Identify which cell holds the provided text, then report its [x, y] central coordinate. 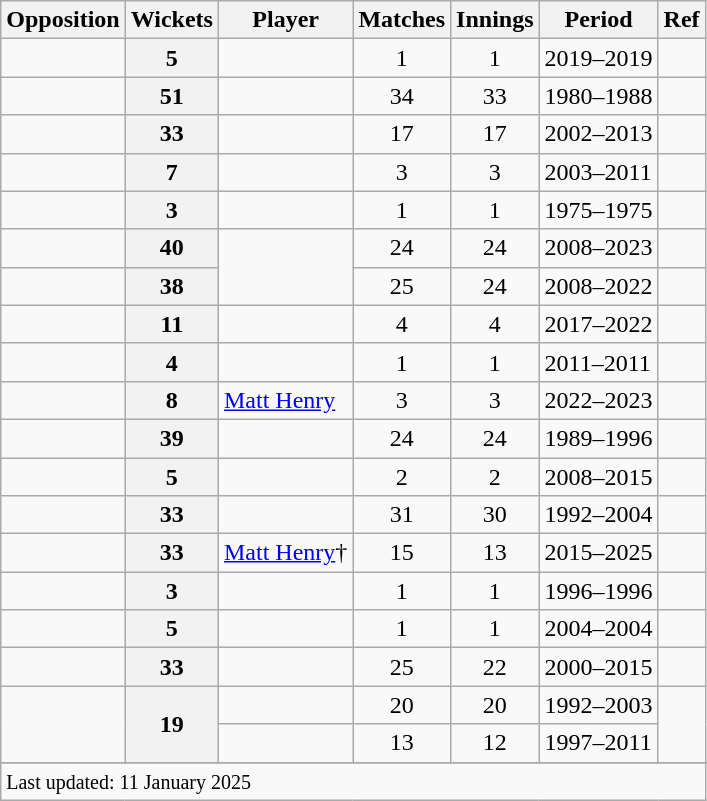
31 [402, 515]
1997–2011 [598, 743]
40 [172, 248]
2019–2019 [598, 58]
2008–2023 [598, 248]
2008–2022 [598, 286]
30 [495, 515]
1992–2004 [598, 515]
1996–1996 [598, 591]
19 [172, 724]
Ref [682, 20]
34 [402, 96]
Period [598, 20]
2017–2022 [598, 324]
Opposition [63, 20]
2000–2015 [598, 667]
1992–2003 [598, 705]
7 [172, 172]
1980–1988 [598, 96]
Matt Henry† [285, 553]
Innings [495, 20]
22 [495, 667]
38 [172, 286]
2003–2011 [598, 172]
15 [402, 553]
Wickets [172, 20]
2002–2013 [598, 134]
12 [495, 743]
1975–1975 [598, 210]
39 [172, 438]
Matt Henry [285, 400]
8 [172, 400]
Last updated: 11 January 2025 [353, 781]
2015–2025 [598, 553]
51 [172, 96]
2011–2011 [598, 362]
Player [285, 20]
2008–2015 [598, 477]
Matches [402, 20]
1989–1996 [598, 438]
2004–2004 [598, 629]
2022–2023 [598, 400]
11 [172, 324]
